From the cell containing the given text, extract its center point as (x, y) coordinate. 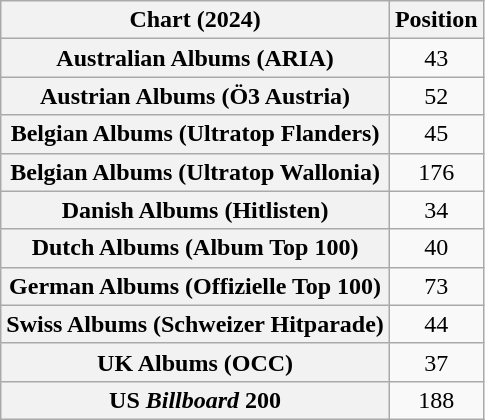
Chart (2024) (196, 20)
Austrian Albums (Ö3 Austria) (196, 96)
Belgian Albums (Ultratop Wallonia) (196, 172)
Swiss Albums (Schweizer Hitparade) (196, 324)
Australian Albums (ARIA) (196, 58)
34 (436, 210)
44 (436, 324)
52 (436, 96)
37 (436, 362)
German Albums (Offizielle Top 100) (196, 286)
UK Albums (OCC) (196, 362)
40 (436, 248)
45 (436, 134)
Belgian Albums (Ultratop Flanders) (196, 134)
US Billboard 200 (196, 400)
Position (436, 20)
73 (436, 286)
Dutch Albums (Album Top 100) (196, 248)
176 (436, 172)
43 (436, 58)
Danish Albums (Hitlisten) (196, 210)
188 (436, 400)
